Output the [X, Y] coordinate of the center of the cell containing the given text.  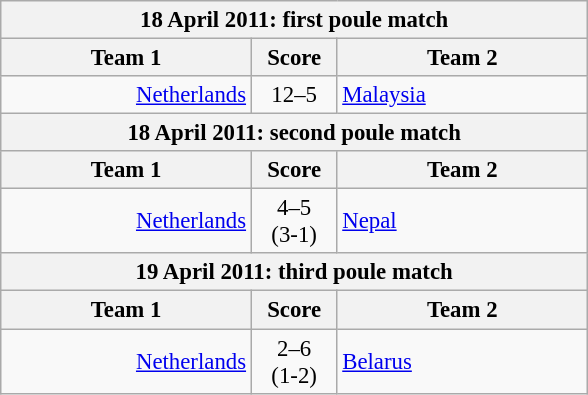
2–6(1-2) [294, 362]
18 April 2011: first poule match [294, 20]
4–5(3-1) [294, 222]
Malaysia [462, 95]
Nepal [462, 222]
Belarus [462, 362]
12–5 [294, 95]
19 April 2011: third poule match [294, 273]
18 April 2011: second poule match [294, 133]
